Find where the given text appears and provide that cell's center as [X, Y] coordinate. 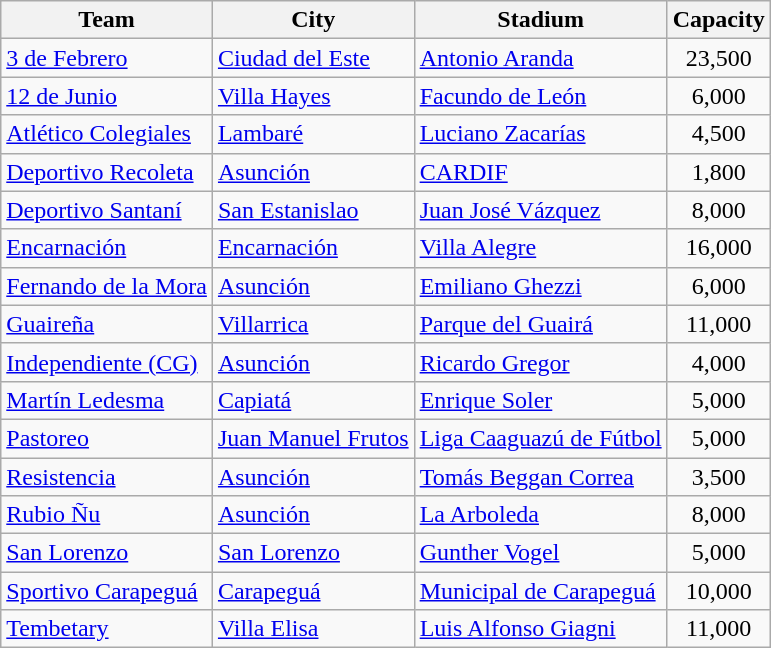
23,500 [718, 58]
Gunther Vogel [540, 553]
La Arboleda [540, 515]
Luis Alfonso Giagni [540, 629]
Juan Manuel Frutos [313, 438]
Tembetary [107, 629]
Ricardo Gregor [540, 362]
CARDIF [540, 172]
Municipal de Carapeguá [540, 591]
Tomás Beggan Correa [540, 477]
Luciano Zacarías [540, 134]
Martín Ledesma [107, 400]
Parque del Guairá [540, 324]
City [313, 20]
Deportivo Recoleta [107, 172]
Fernando de la Mora [107, 286]
Atlético Colegiales [107, 134]
Villarrica [313, 324]
1,800 [718, 172]
Sportivo Carapeguá [107, 591]
Enrique Soler [540, 400]
Antonio Aranda [540, 58]
Villa Alegre [540, 248]
Team [107, 20]
San Estanislao [313, 210]
Ciudad del Este [313, 58]
Lambaré [313, 134]
Resistencia [107, 477]
Pastoreo [107, 438]
Stadium [540, 20]
Emiliano Ghezzi [540, 286]
Independiente (CG) [107, 362]
10,000 [718, 591]
Deportivo Santaní [107, 210]
Carapeguá [313, 591]
12 de Junio [107, 96]
4,000 [718, 362]
3 de Febrero [107, 58]
Capiatá [313, 400]
3,500 [718, 477]
Villa Hayes [313, 96]
Liga Caaguazú de Fútbol [540, 438]
16,000 [718, 248]
Capacity [718, 20]
Guaireña [107, 324]
Rubio Ñu [107, 515]
Facundo de León [540, 96]
Villa Elisa [313, 629]
4,500 [718, 134]
Juan José Vázquez [540, 210]
